Determine the (X, Y) coordinate at the center of the cell enclosing the given text.  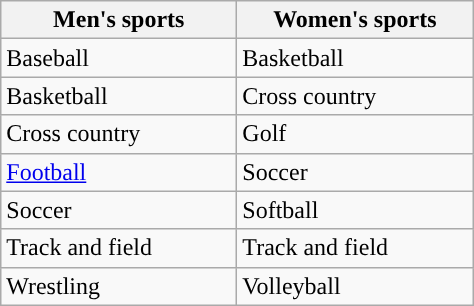
Wrestling (119, 286)
Men's sports (119, 20)
Women's sports (355, 20)
Volleyball (355, 286)
Football (119, 172)
Softball (355, 210)
Baseball (119, 58)
Golf (355, 134)
